Detect which cell encompasses the target text, then output its (X, Y) center coordinate. 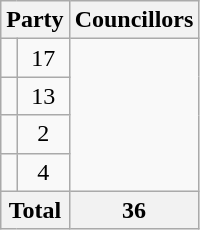
Councillors (134, 20)
17 (43, 58)
2 (43, 134)
36 (134, 210)
4 (43, 172)
Party (35, 20)
Total (35, 210)
13 (43, 96)
